Extract the [x, y] coordinate from the center of the cell holding the provided text.  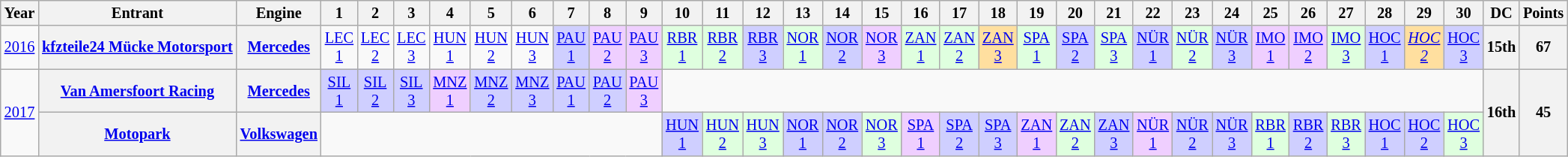
28 [1385, 13]
DC [1501, 13]
15th [1501, 47]
10 [682, 13]
LEC2 [375, 47]
MNZ2 [491, 91]
23 [1192, 13]
9 [644, 13]
MNZ1 [449, 91]
2017 [19, 113]
22 [1153, 13]
29 [1424, 13]
19 [1036, 13]
11 [723, 13]
25 [1270, 13]
Van Amersfoort Racing [137, 91]
16 [921, 13]
45 [1543, 113]
SIL3 [411, 91]
IMO3 [1346, 47]
Engine [279, 13]
17 [959, 13]
SIL2 [375, 91]
5 [491, 13]
kfzteile24 Mücke Motorsport [137, 47]
67 [1543, 47]
2016 [19, 47]
27 [1346, 13]
2 [375, 13]
LEC1 [339, 47]
Points [1543, 13]
1 [339, 13]
14 [842, 13]
21 [1114, 13]
IMO1 [1270, 47]
MNZ3 [532, 91]
Entrant [137, 13]
16th [1501, 113]
Motopark [137, 134]
7 [571, 13]
30 [1463, 13]
15 [882, 13]
26 [1308, 13]
20 [1075, 13]
12 [763, 13]
8 [608, 13]
SIL1 [339, 91]
Year [19, 13]
18 [998, 13]
3 [411, 13]
4 [449, 13]
6 [532, 13]
LEC3 [411, 47]
IMO2 [1308, 47]
24 [1233, 13]
13 [803, 13]
Volkswagen [279, 134]
